Capture the cell that displays the provided text and extract its [X, Y] central coordinate. 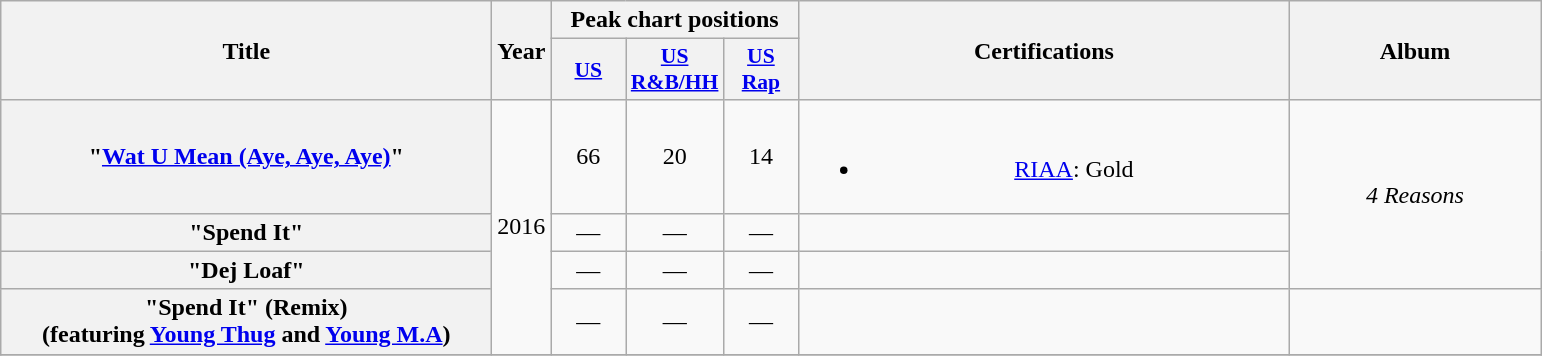
14 [760, 156]
20 [675, 156]
"Spend It" (Remix)(featuring Young Thug and Young M.A) [246, 322]
Certifications [1044, 50]
Title [246, 50]
Peak chart positions [675, 20]
Album [1414, 50]
"Spend It" [246, 232]
"Dej Loaf" [246, 270]
"Wat U Mean (Aye, Aye, Aye)" [246, 156]
Year [522, 50]
US Rap [760, 70]
4 Reasons [1414, 194]
US [588, 70]
66 [588, 156]
US R&B/HH [675, 70]
RIAA: Gold [1044, 156]
2016 [522, 227]
